Scan for the cell matching the given text and deliver its [x, y] coordinate at center. 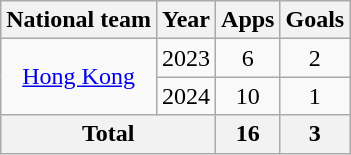
National team [79, 20]
Hong Kong [79, 77]
1 [315, 96]
16 [248, 134]
Goals [315, 20]
Total [108, 134]
2024 [186, 96]
2023 [186, 58]
6 [248, 58]
Apps [248, 20]
2 [315, 58]
3 [315, 134]
Year [186, 20]
10 [248, 96]
